From the cell containing the given text, extract its center point as (X, Y) coordinate. 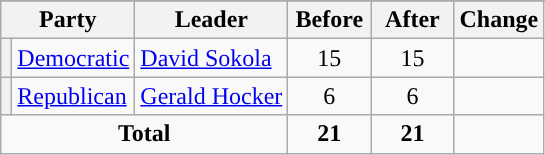
Democratic (74, 58)
Gerald Hocker (212, 96)
Party (68, 20)
David Sokola (212, 58)
Republican (74, 96)
After (412, 20)
Leader (212, 20)
Before (330, 20)
Total (144, 134)
Change (499, 20)
